Return (x, y) of the center of cell containing provided text 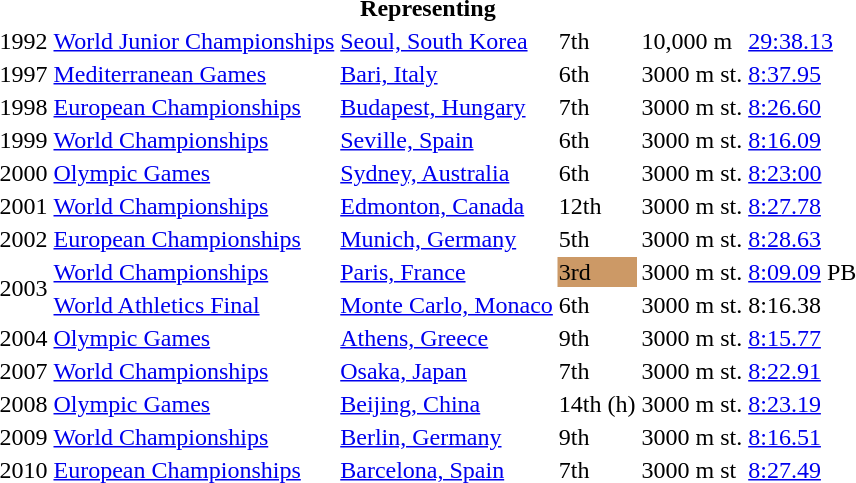
Bari, Italy (447, 74)
Athens, Greece (447, 338)
10,000 m (692, 41)
Beijing, China (447, 404)
Mediterranean Games (194, 74)
12th (597, 206)
Seoul, South Korea (447, 41)
3rd (597, 272)
Berlin, Germany (447, 437)
5th (597, 239)
World Junior Championships (194, 41)
Seville, Spain (447, 140)
Munich, Germany (447, 239)
Osaka, Japan (447, 371)
14th (h) (597, 404)
Sydney, Australia (447, 173)
Budapest, Hungary (447, 107)
Edmonton, Canada (447, 206)
Paris, France (447, 272)
World Athletics Final (194, 305)
Monte Carlo, Monaco (447, 305)
